For the text-containing cell, return its midpoint in (x, y) coordinate format. 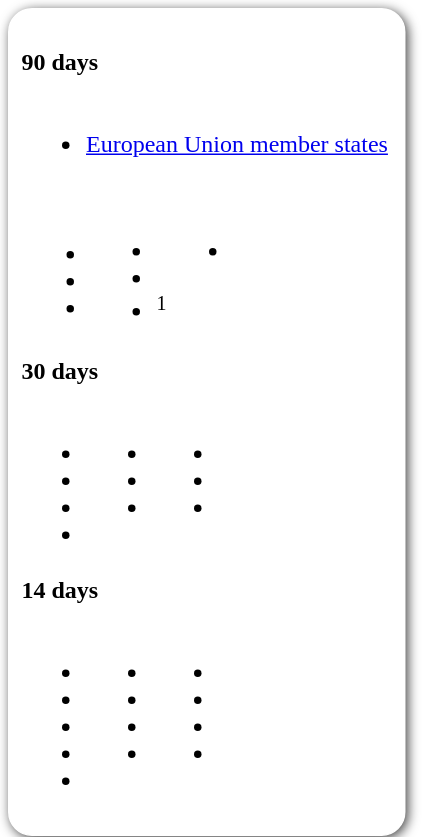
European Union member states 1 (206, 216)
90 days European Union member states 1 30 days 14 days (207, 422)
1 (132, 268)
